Identify which cell holds the provided text, then report its (X, Y) central coordinate. 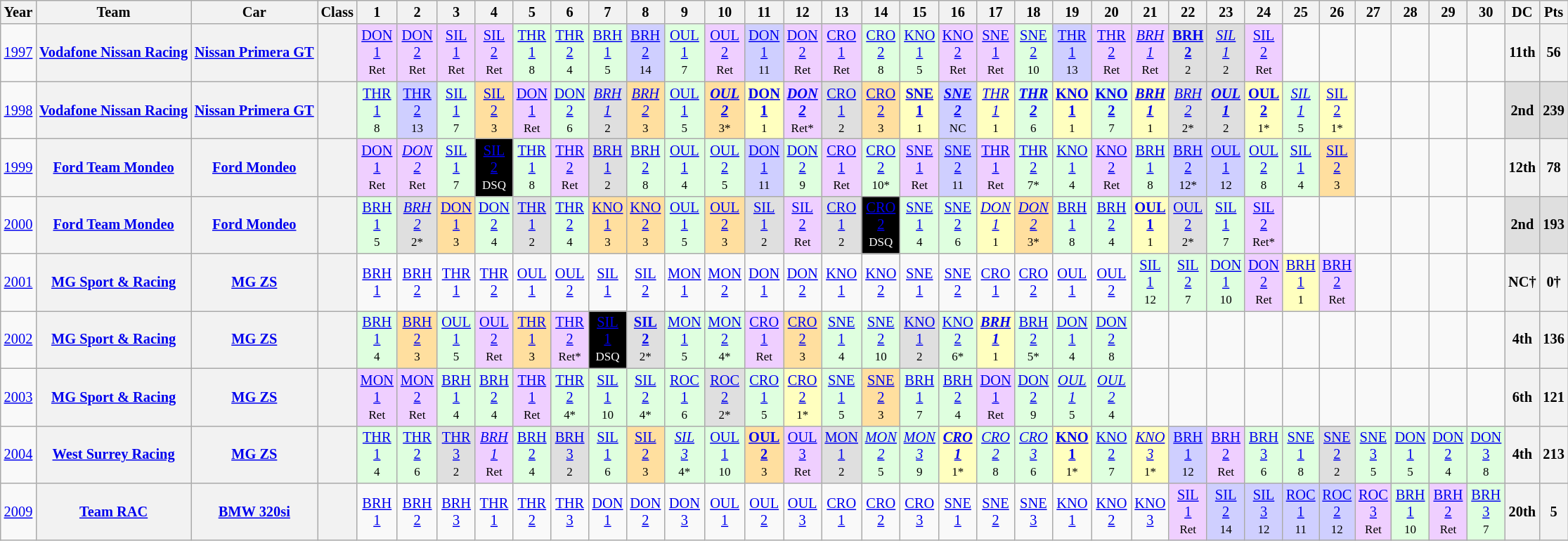
THR14 (377, 455)
KNO15 (919, 53)
22 (1188, 12)
SIL16 (608, 455)
ROC22* (724, 397)
14 (881, 12)
239 (1553, 110)
Team (114, 12)
SIL2DSQ (494, 167)
11 (765, 12)
OUL21* (1264, 110)
BRH37 (1486, 511)
KNO11 (1072, 110)
KNO14 (1072, 167)
24 (1264, 12)
OUL112 (1226, 167)
KNO3 (1151, 511)
CRO15 (765, 397)
1 (377, 12)
3 (456, 12)
SIL14 (1301, 167)
SIL312 (1264, 511)
DON26 (570, 110)
11th (1522, 53)
SNE23 (881, 397)
20 (1111, 12)
OUL3Ret (803, 455)
2004 (18, 455)
DON23* (1033, 225)
2001 (18, 282)
19 (1072, 12)
56 (1553, 53)
20th (1522, 511)
SNE26 (958, 225)
DC (1522, 12)
ROC111 (1301, 511)
SIL1DSQ (608, 339)
THR213 (417, 110)
17 (996, 12)
THR13 (532, 339)
Class (337, 12)
30 (1486, 12)
193 (1553, 225)
DON3 (685, 511)
Car (254, 12)
SNE15 (842, 397)
ROC3Ret (1373, 511)
West Surrey Racing (114, 455)
SIL27 (1188, 282)
OUL28 (1264, 167)
6th (1522, 397)
THR2Ret* (570, 339)
1999 (18, 167)
DON110 (1226, 282)
BRH110 (1411, 511)
DON38 (1486, 455)
2009 (18, 511)
0† (1553, 282)
DON13 (456, 225)
SIL2Ret* (1264, 225)
KNO11* (1072, 455)
1997 (18, 53)
THR32 (456, 455)
SNE11 (919, 110)
DON15 (1411, 455)
136 (1553, 339)
18 (1033, 12)
9 (685, 12)
Year (18, 12)
4 (494, 12)
2 (417, 12)
OUL17 (685, 53)
BRH212* (1188, 167)
213 (1553, 455)
BRH28 (645, 167)
MON25 (881, 455)
KNO31* (1151, 455)
8 (645, 12)
CRO21* (803, 397)
SIL22* (645, 339)
13 (842, 12)
CRO2DSQ (881, 225)
BRH32 (570, 455)
THR24* (570, 397)
CRO11* (958, 455)
OUL110 (724, 455)
78 (1553, 167)
THR11 (996, 110)
SIL112 (1151, 282)
27 (1373, 12)
BMW 320si (254, 511)
7 (608, 12)
Team RAC (114, 511)
SIL2 (645, 282)
KNO12 (919, 339)
OUL22* (1188, 225)
MON2 (724, 282)
ROC16 (685, 397)
MON39 (919, 455)
DON2Ret* (803, 110)
Pts (1553, 12)
SIL15 (1301, 110)
OUL11 (1151, 225)
SIL214 (1226, 511)
KNO13 (608, 225)
BRH112 (1188, 455)
MON1 (685, 282)
MON15 (685, 339)
SIL110 (608, 397)
121 (1553, 397)
2002 (18, 339)
21 (1151, 12)
29 (1449, 12)
THR113 (1072, 53)
OUL14 (685, 167)
SNE35 (1373, 455)
MON2Ret (417, 397)
BRH22 (1188, 53)
OUL12 (1226, 110)
BRH36 (1264, 455)
10 (724, 12)
ROC212 (1337, 511)
SIL34* (685, 455)
SNE2NC (958, 110)
SIL21* (1337, 110)
BRH3 (456, 511)
SNE18 (1301, 455)
BRH214 (645, 53)
OUL24 (1111, 397)
OUL25 (724, 167)
2000 (18, 225)
25 (1301, 12)
SIL24* (645, 397)
THR3 (570, 511)
DON28 (1111, 339)
23 (1226, 12)
CRO36 (1033, 455)
15 (919, 12)
CRO3 (919, 511)
SIL1 (608, 282)
KNO26* (958, 339)
BRH25* (1033, 339)
KNO23 (645, 225)
MON1Ret (377, 397)
BRH17 (919, 397)
16 (958, 12)
MON24* (724, 339)
OUL3 (803, 511)
26 (1337, 12)
1998 (18, 110)
12th (1522, 167)
NC† (1522, 282)
THR27* (1033, 167)
SNE22 (1337, 455)
SNE211 (958, 167)
12 (803, 12)
OUL23* (724, 110)
MON12 (842, 455)
DON14 (1072, 339)
2003 (18, 397)
CRO210* (881, 167)
6 (570, 12)
SNE3 (1033, 511)
THR12 (532, 225)
28 (1411, 12)
